Extract the [x, y] coordinate from the center of the cell holding the provided text.  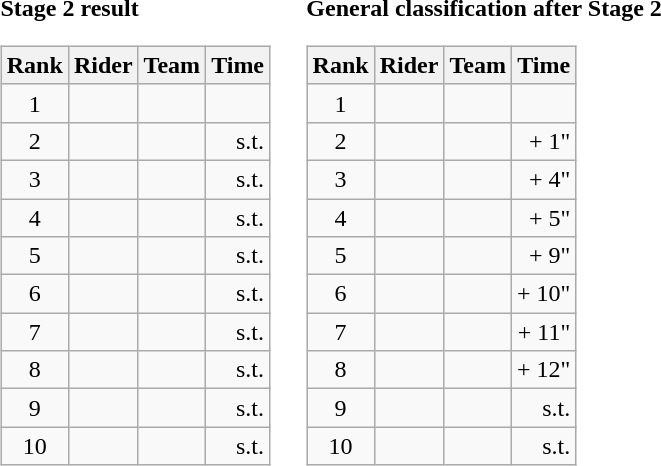
+ 1" [543, 141]
+ 5" [543, 217]
+ 10" [543, 294]
+ 9" [543, 256]
+ 11" [543, 332]
+ 4" [543, 179]
+ 12" [543, 370]
